For the text-containing cell, return its midpoint in (X, Y) coordinate format. 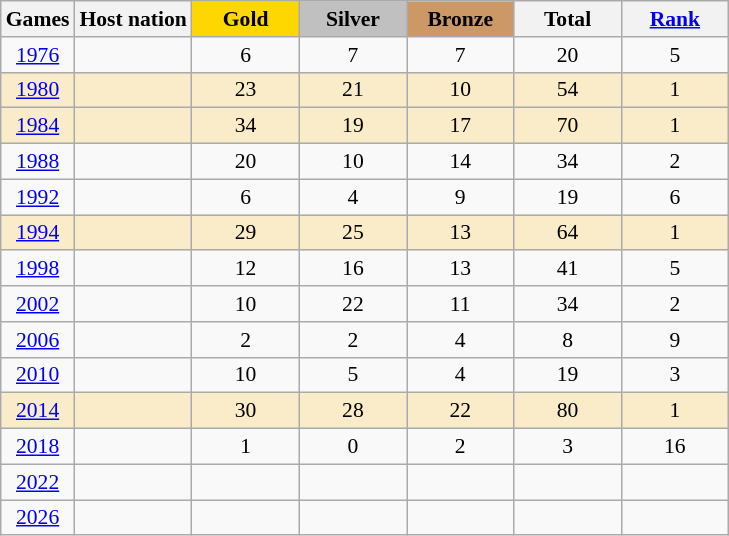
2026 (38, 518)
Host nation (132, 19)
2014 (38, 411)
23 (246, 90)
70 (568, 126)
54 (568, 90)
2006 (38, 340)
Rank (674, 19)
Gold (246, 19)
25 (352, 233)
1976 (38, 55)
2002 (38, 304)
41 (568, 269)
64 (568, 233)
28 (352, 411)
2018 (38, 447)
2022 (38, 482)
Total (568, 19)
8 (568, 340)
11 (460, 304)
1992 (38, 197)
Games (38, 19)
21 (352, 90)
2010 (38, 375)
14 (460, 162)
30 (246, 411)
1984 (38, 126)
12 (246, 269)
1988 (38, 162)
Bronze (460, 19)
1998 (38, 269)
17 (460, 126)
80 (568, 411)
1994 (38, 233)
1980 (38, 90)
Silver (352, 19)
0 (352, 447)
29 (246, 233)
